Scan for the cell matching the given text and deliver its (x, y) coordinate at center. 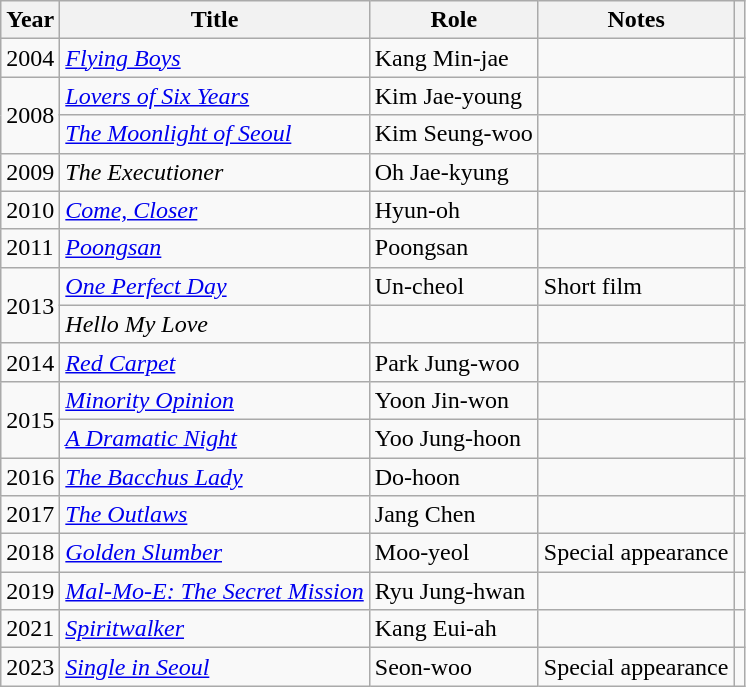
Oh Jae-kyung (454, 172)
Kim Seung-woo (454, 134)
The Outlaws (214, 515)
Kim Jae-young (454, 96)
Kang Min-jae (454, 58)
Single in Seoul (214, 667)
2008 (30, 115)
2018 (30, 553)
Ryu Jung-hwan (454, 591)
A Dramatic Night (214, 438)
The Executioner (214, 172)
2004 (30, 58)
Year (30, 20)
Role (454, 20)
Park Jung-woo (454, 362)
Moo-yeol (454, 553)
2011 (30, 248)
2019 (30, 591)
2023 (30, 667)
Short film (636, 286)
Spiritwalker (214, 629)
Title (214, 20)
One Perfect Day (214, 286)
Do-hoon (454, 477)
2021 (30, 629)
Red Carpet (214, 362)
Mal-Mo-E: The Secret Mission (214, 591)
Hello My Love (214, 324)
2013 (30, 305)
Flying Boys (214, 58)
The Bacchus Lady (214, 477)
Lovers of Six Years (214, 96)
Kang Eui-ah (454, 629)
Un-cheol (454, 286)
2010 (30, 210)
2015 (30, 419)
Minority Opinion (214, 400)
2017 (30, 515)
2016 (30, 477)
The Moonlight of Seoul (214, 134)
Golden Slumber (214, 553)
2009 (30, 172)
Seon-woo (454, 667)
Notes (636, 20)
Hyun-oh (454, 210)
2014 (30, 362)
Yoon Jin-won (454, 400)
Come, Closer (214, 210)
Yoo Jung-hoon (454, 438)
Jang Chen (454, 515)
